Locate the cell with the specified text and output its (x, y) center coordinate. 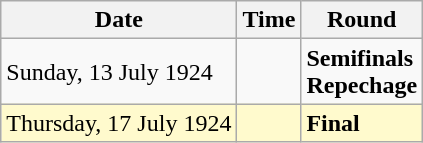
Time (269, 20)
Round (362, 20)
Thursday, 17 July 1924 (119, 123)
Date (119, 20)
Sunday, 13 July 1924 (119, 72)
Final (362, 123)
SemifinalsRepechage (362, 72)
